Extract the [X, Y] coordinate from the center of the cell holding the provided text.  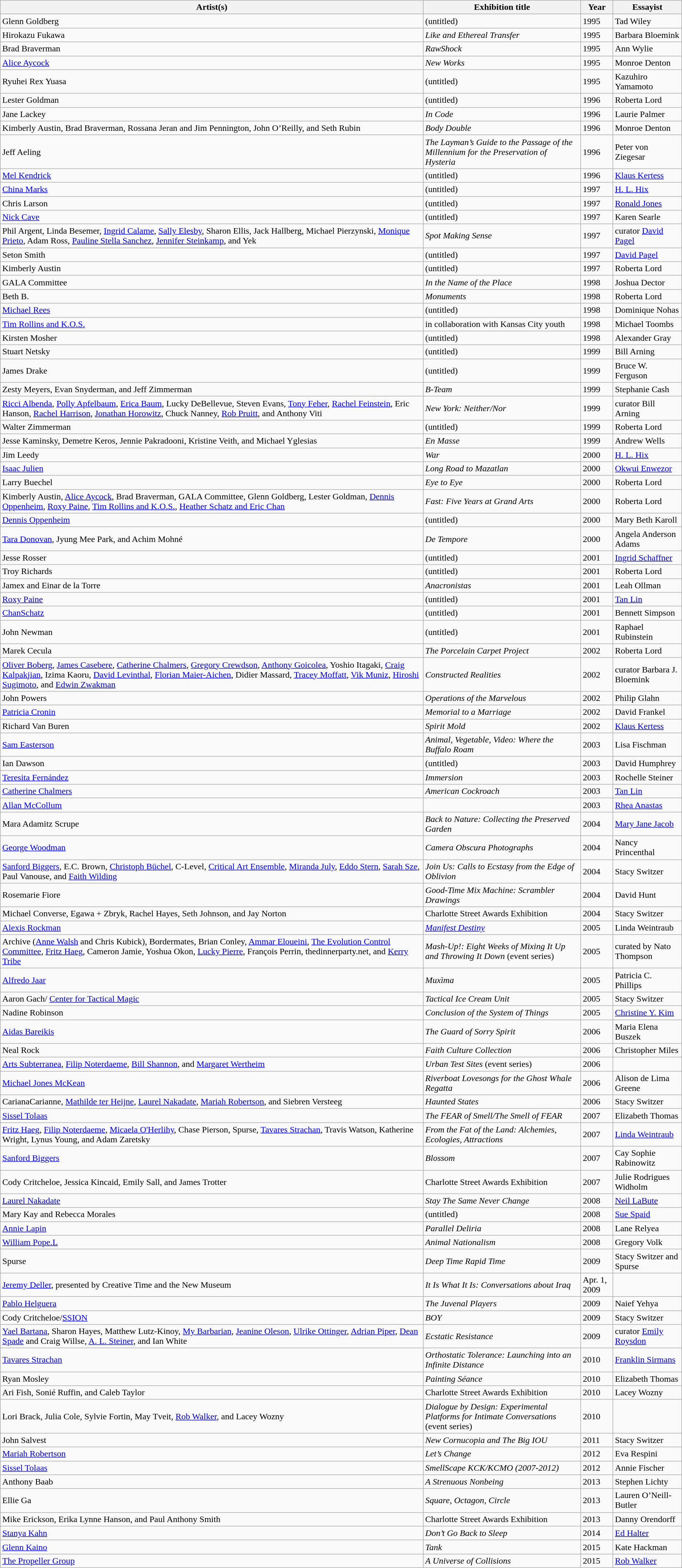
Spirit Mold [502, 726]
Long Road to Mazatlan [502, 469]
Arts Subterranea, Filip Noterdaeme, Bill Shannon, and Margaret Wertheim [212, 1064]
Stuart Netsky [212, 352]
Like and Ethereal Transfer [502, 35]
Tactical Ice Cream Unit [502, 999]
Lacey Wozny [647, 1393]
In the Name of the Place [502, 282]
Danny Orendorff [647, 1519]
Exhibition title [502, 7]
Alison de Lima Greene [647, 1083]
Walter Zimmerman [212, 427]
Alice Aycock [212, 63]
Don’t Go Back to Sleep [502, 1533]
Ronald Jones [647, 203]
Neal Rock [212, 1050]
Conclusion of the System of Things [502, 1013]
Sanford Biggers [212, 1158]
CarianaCarianne, Mathilde ter Heijne, Laurel Nakadate, Mariah Robertson, and Siebren Versteeg [212, 1102]
Raphael Rubinstein [647, 632]
Essayist [647, 7]
Ian Dawson [212, 764]
Michael Converse, Egawa + Zbryk, Rachel Hayes, Seth Johnson, and Jay Norton [212, 914]
curator Emily Roysdon [647, 1336]
Tavares Strachan [212, 1360]
Muxìma [502, 980]
James Drake [212, 370]
Lane Relyea [647, 1228]
Anacronistas [502, 585]
It Is What It Is: Conversations about Iraq [502, 1284]
Annie Lapin [212, 1228]
Fast: Five Years at Grand Arts [502, 502]
Rhea Anastas [647, 805]
The Guard of Sorry Spirit [502, 1031]
Rosemarie Fiore [212, 895]
Camera Obscura Photographs [502, 848]
Join Us: Calls to Ecstasy from the Edge of Oblivion [502, 871]
Leah Ollman [647, 585]
Christopher Miles [647, 1050]
The Layman’s Guide to the Passage of the Millennium for the Preservation of Hysteria [502, 152]
Constructed Realities [502, 674]
curator David Pagel [647, 236]
Ingrid Schaffner [647, 558]
From the Fat of the Land: Alchemies, Ecologies, Attractions [502, 1134]
De Tempore [502, 539]
Urban Test Sites (event series) [502, 1064]
Laurel Nakadate [212, 1201]
ChanSchatz [212, 613]
Julie Rodrigues Widholm [647, 1182]
Memorial to a Marriage [502, 712]
Kimberly Austin, Brad Braverman, Rossana Jeran and Jim Pennington, John O’Reilly, and Seth Rubin [212, 128]
Monuments [502, 296]
Jeremy Deller, presented by Creative Time and the New Museum [212, 1284]
Back to Nature: Collecting the Preserved Garden [502, 824]
Dennis Oppenheim [212, 520]
Glenn Kaino [212, 1547]
A Universe of Collisions [502, 1561]
In Code [502, 114]
Parallel Deliria [502, 1228]
Mash-Up!: Eight Weeks of Mixing It Up and Throwing It Down (event series) [502, 951]
William Pope.L [212, 1242]
New Works [502, 63]
Artist(s) [212, 7]
Ari Fish, Sonié Ruffin, and Caleb Taylor [212, 1393]
Cody Critcheloe, Jessica Kincaid, Emily Sall, and James Trotter [212, 1182]
Jesse Rosser [212, 558]
David Hunt [647, 895]
Andrew Wells [647, 441]
Okwui Enwezor [647, 469]
The Propeller Group [212, 1561]
RawShock [502, 49]
Let’s Change [502, 1454]
Gregory Volk [647, 1242]
New Cornucopia and The Big IOU [502, 1440]
Jesse Kaminsky, Demetre Keros, Jennie Pakradooni, Kristine Veith, and Michael Yglesias [212, 441]
Karen Searle [647, 217]
Isaac Julien [212, 469]
Seton Smith [212, 255]
Square, Octagon, Circle [502, 1500]
Haunted States [502, 1102]
Nick Cave [212, 217]
Michael Toombs [647, 324]
Mariah Robertson [212, 1454]
Immersion [502, 777]
Painting Séance [502, 1379]
in collaboration with Kansas City youth [502, 324]
Animal Nationalism [502, 1242]
Patricia Cronin [212, 712]
Stay The Same Never Change [502, 1201]
Dominique Nohas [647, 310]
Ryan Mosley [212, 1379]
The Juvenal Players [502, 1303]
Alexis Rockman [212, 928]
Mary Kay and Rebecca Morales [212, 1214]
Naief Yehya [647, 1303]
War [502, 455]
Ecstatic Resistance [502, 1336]
Nancy Princenthal [647, 848]
GALA Committee [212, 282]
Glenn Goldberg [212, 21]
curator Barbara J. Bloemink [647, 674]
Barbara Bloemink [647, 35]
Stephanie Cash [647, 389]
Ellie Ga [212, 1500]
Stephen Lichty [647, 1482]
Michael Jones McKean [212, 1083]
Faith Culture Collection [502, 1050]
Mara Adamitz Scrupe [212, 824]
Richard Van Buren [212, 726]
Eva Respini [647, 1454]
Catherine Chalmers [212, 791]
The FEAR of Smell/The Smell of FEAR [502, 1116]
Alexander Gray [647, 338]
Mary Beth Karoll [647, 520]
Rochelle Steiner [647, 777]
Sue Spaid [647, 1214]
Body Double [502, 128]
Roxy Paine [212, 599]
American Cockroach [502, 791]
Cay Sophie Rabinowitz [647, 1158]
Angela Anderson Adams [647, 539]
Manifest Destiny [502, 928]
Sanford Biggers, E.C. Brown, Christoph Büchel, C-Level, Critical Art Ensemble, Miranda July, Eddo Stern, Sarah Sze, Paul Vanouse, and Faith Wilding [212, 871]
Ryuhei Rex Yuasa [212, 82]
2011 [597, 1440]
curator Bill Arning [647, 408]
David Pagel [647, 255]
Spot Making Sense [502, 236]
George Woodman [212, 848]
Mary Jane Jacob [647, 824]
Bill Arning [647, 352]
Lori Brack, Julia Cole, Sylvie Fortin, May Tveit, Rob Walker, and Lacey Wozny [212, 1416]
Ed Halter [647, 1533]
Philip Glahn [647, 698]
Ann Wylie [647, 49]
Brad Braverman [212, 49]
Jamex and Einar de la Torre [212, 585]
Lester Goldman [212, 100]
Jeff Aeling [212, 152]
En Masse [502, 441]
SmellScape KCK/KCMO (2007-2012) [502, 1468]
Maria Elena Buszek [647, 1031]
Allan McCollum [212, 805]
Dialogue by Design: Experimental Platforms for Intimate Conversations (event series) [502, 1416]
Stanya Kahn [212, 1533]
David Frankel [647, 712]
Eye to Eye [502, 483]
The Porcelain Carpet Project [502, 651]
Nadine Robinson [212, 1013]
Aaron Gach/ Center for Tactical Magic [212, 999]
BOY [502, 1318]
2014 [597, 1533]
Tank [502, 1547]
A Strenuous Nonbeing [502, 1482]
Mel Kendrick [212, 175]
Animal, Vegetable, Video: Where the Buffalo Roam [502, 745]
Kimberly Austin [212, 269]
Marek Cecula [212, 651]
Riverboat Lovesongs for the Ghost Whale Regatta [502, 1083]
Year [597, 7]
Neil LaBute [647, 1201]
Rob Walker [647, 1561]
Tim Rollins and K.O.S. [212, 324]
Bruce W. Ferguson [647, 370]
Peter von Ziegesar [647, 152]
Jane Lackey [212, 114]
Joshua Dector [647, 282]
Zesty Meyers, Evan Snyderman, and Jeff Zimmerman [212, 389]
Kirsten Mosher [212, 338]
Lisa Fischman [647, 745]
Chris Larson [212, 203]
New York: Neither/Nor [502, 408]
Operations of the Marvelous [502, 698]
Patricia C. Phillips [647, 980]
curated by Nato Thompson [647, 951]
Michael Rees [212, 310]
Kate Hackman [647, 1547]
Laurie Palmer [647, 114]
Stacy Switzer and Spurse [647, 1261]
Tara Donovan, Jyung Mee Park, and Achim Mohné [212, 539]
John Salvest [212, 1440]
Lauren O’Neill-Butler [647, 1500]
China Marks [212, 189]
Blossom [502, 1158]
Jim Leedy [212, 455]
Tad Wiley [647, 21]
David Humphrey [647, 764]
Orthostatic Tolerance: Launching into an Infinite Distance [502, 1360]
Annie Fischer [647, 1468]
John Powers [212, 698]
Franklin Sirmans [647, 1360]
John Newman [212, 632]
Good-Time Mix Machine: Scrambler Drawings [502, 895]
B-Team [502, 389]
Pablo Helguera [212, 1303]
Aidas Bareikis [212, 1031]
Hirokazu Fukawa [212, 35]
Cody Critcheloe/SSION [212, 1318]
Troy Richards [212, 572]
Anthony Baab [212, 1482]
Bennett Simpson [647, 613]
Larry Buechel [212, 483]
Teresita Fernández [212, 777]
Sam Easterson [212, 745]
Christine Y. Kim [647, 1013]
Mike Erickson, Erika Lynne Hanson, and Paul Anthony Smith [212, 1519]
Kazuhiro Yamamoto [647, 82]
Alfredo Jaar [212, 980]
Beth B. [212, 296]
Apr. 1, 2009 [597, 1284]
Spurse [212, 1261]
Deep Time Rapid Time [502, 1261]
